Scan for the cell matching the given text and deliver its [X, Y] coordinate at center. 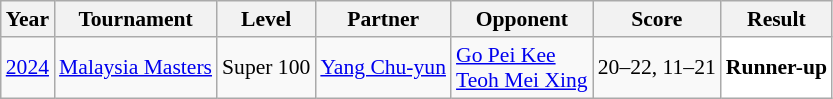
Result [776, 19]
Yang Chu-yun [383, 68]
Partner [383, 19]
Go Pei Kee Teoh Mei Xing [522, 68]
Super 100 [266, 68]
2024 [28, 68]
Level [266, 19]
20–22, 11–21 [657, 68]
Malaysia Masters [136, 68]
Year [28, 19]
Runner-up [776, 68]
Score [657, 19]
Opponent [522, 19]
Tournament [136, 19]
